For the text-containing cell, return its midpoint in [x, y] coordinate format. 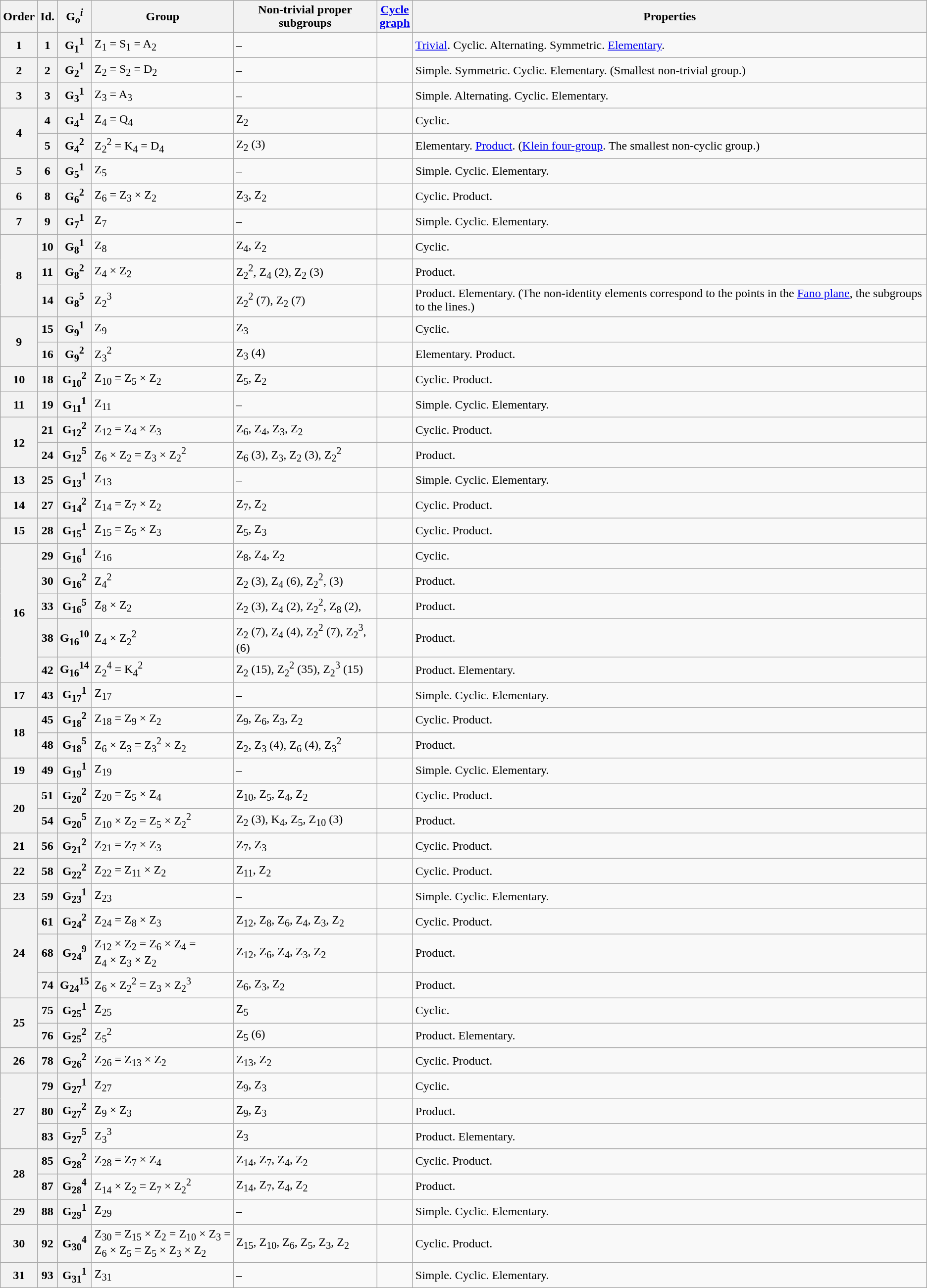
Z16 [162, 556]
Z31 [162, 1276]
G304 [75, 1243]
G311 [75, 1276]
Elementary. Product. [669, 355]
Z15 = Z5 × Z3 [162, 531]
Trivial. Cyclic. Alternating. Symmetric. Elementary. [669, 46]
Z4, Z2 [305, 247]
G202 [75, 795]
Z14 = Z7 × Z2 [162, 505]
G284 [75, 1186]
83 [48, 1136]
80 [48, 1111]
Z4 = Q4 [162, 121]
Z2 = S2 = D2 [162, 70]
G92 [75, 355]
G205 [75, 821]
Z2 (7), Z4 (4), Z22 (7), Z23, (6) [305, 638]
Z10, Z5, Z4, Z2 [305, 795]
G151 [75, 531]
58 [48, 872]
59 [48, 896]
Id. [48, 17]
Z8 [162, 247]
Z13, Z2 [305, 1061]
85 [48, 1162]
Z28 = Z7 × Z4 [162, 1162]
Z6 × Z22 = Z3 × Z23 [162, 985]
31 [19, 1276]
G21 [75, 70]
Group [162, 17]
Simple. Alternating. Cyclic. Elementary. [669, 95]
Z18 = Z9 × Z2 [162, 720]
G11 [75, 46]
Z7, Z2 [305, 505]
Z8, Z4, Z2 [305, 556]
Z22 (7), Z2 (7) [305, 300]
76 [48, 1036]
G222 [75, 872]
78 [48, 1061]
G212 [75, 846]
Z2 (3) [305, 146]
Z2 (3), K4, Z5, Z10 (3) [305, 821]
68 [48, 953]
Z6, Z3, Z2 [305, 985]
Z32 [162, 355]
G1610 [75, 638]
Z7, Z3 [305, 846]
Z3 = A3 [162, 95]
G185 [75, 746]
Z42 [162, 581]
56 [48, 846]
Z2 [305, 121]
54 [48, 821]
20 [19, 808]
Z12 × Z2 = Z6 × Z4 = Z4 × Z3 × Z2 [162, 953]
45 [48, 720]
Properties [669, 17]
G125 [75, 455]
Z52 [162, 1036]
Z6 × Z2 = Z3 × Z22 [162, 455]
G81 [75, 247]
79 [48, 1085]
Z22 = Z11 × Z2 [162, 872]
23 [19, 896]
Z6 = Z3 × Z2 [162, 196]
Product. Elementary. (The non-identity elements correspond to the points in the Fano plane, the subgroups to the lines.) [669, 300]
Z5, Z2 [305, 379]
Z25 [162, 1010]
Z22, Z4 (2), Z2 (3) [305, 271]
Simple. Symmetric. Cyclic. Elementary. (Smallest non-trivial group.) [669, 70]
G242 [75, 921]
Z2, Z3 (4), Z6 (4), Z32 [305, 746]
G231 [75, 896]
13 [19, 480]
Z27 [162, 1085]
Z2 (3), Z4 (2), Z22, Z8 (2), [305, 606]
Z22 = K4 = D4 [162, 146]
G102 [75, 379]
G111 [75, 405]
48 [48, 746]
G31 [75, 95]
Z4 × Z2 [162, 271]
Z9 × Z3 [162, 1111]
G271 [75, 1085]
87 [48, 1186]
Z15, Z10, Z6, Z5, Z3, Z2 [305, 1243]
Z1 = S1 = A2 [162, 46]
G162 [75, 581]
Z24 = Z8 × Z3 [162, 921]
Z4 × Z22 [162, 638]
G62 [75, 196]
Elementary. Product. (Klein four-group. The smallest non-cyclic group.) [669, 146]
74 [48, 985]
G51 [75, 171]
G82 [75, 271]
Z21 = Z7 × Z3 [162, 846]
Z6 (3), Z3, Z2 (3), Z22 [305, 455]
Z19 [162, 771]
G282 [75, 1162]
Z20 = Z5 × Z4 [162, 795]
Z8 × Z2 [162, 606]
G1614 [75, 670]
G171 [75, 695]
Z7 [162, 222]
Z33 [162, 1136]
Order [19, 17]
43 [48, 695]
75 [48, 1010]
G262 [75, 1061]
Z14 × Z2 = Z7 × Z22 [162, 1186]
Z30 = Z15 × Z2 = Z10 × Z3 = Z6 × Z5 = Z5 × Z3 × Z2 [162, 1243]
Z6, Z4, Z3, Z2 [305, 430]
G122 [75, 430]
22 [19, 872]
G275 [75, 1136]
Z12 = Z4 × Z3 [162, 430]
G252 [75, 1036]
Z11 [162, 405]
88 [48, 1211]
Z13 [162, 480]
G85 [75, 300]
Goi [75, 17]
Z6 × Z3 = Z32 × Z2 [162, 746]
G42 [75, 146]
G291 [75, 1211]
G191 [75, 771]
Z3 (4) [305, 355]
G2415 [75, 985]
12 [19, 443]
Z24 = K42 [162, 670]
G182 [75, 720]
26 [19, 1061]
Z12, Z6, Z4, Z3, Z2 [305, 953]
Cyclegraph [395, 17]
Z5, Z3 [305, 531]
G71 [75, 222]
17 [19, 695]
G249 [75, 953]
33 [48, 606]
Z10 = Z5 × Z2 [162, 379]
49 [48, 771]
61 [48, 921]
G251 [75, 1010]
Z29 [162, 1211]
Z17 [162, 695]
Z26 = Z13 × Z2 [162, 1061]
Z2 (15), Z22 (35), Z23 (15) [305, 670]
G272 [75, 1111]
G161 [75, 556]
Z9, Z6, Z3, Z2 [305, 720]
92 [48, 1243]
Z5 (6) [305, 1036]
Z2 (3), Z4 (6), Z22, (3) [305, 581]
G131 [75, 480]
7 [19, 222]
G41 [75, 121]
Z9 [162, 329]
Non-trivial proper subgroups [305, 17]
51 [48, 795]
Z12, Z8, Z6, Z4, Z3, Z2 [305, 921]
Z3, Z2 [305, 196]
G165 [75, 606]
G142 [75, 505]
42 [48, 670]
G91 [75, 329]
Z10 × Z2 = Z5 × Z22 [162, 821]
Z11, Z2 [305, 872]
38 [48, 638]
93 [48, 1276]
